Return the [X, Y] coordinate for the center point of the cell that contains the specified text.  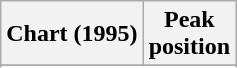
Peakposition [189, 34]
Chart (1995) [72, 34]
